Scan for the cell matching the given text and deliver its (X, Y) coordinate at center. 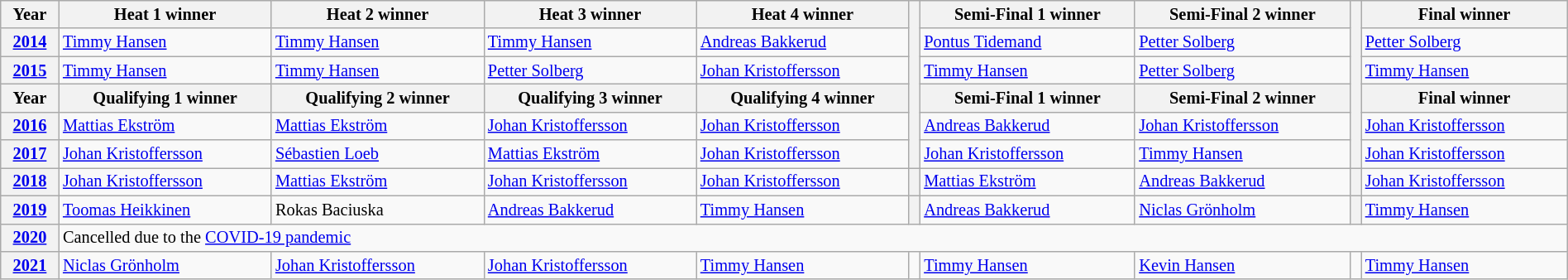
2018 (30, 181)
2021 (30, 265)
2016 (30, 126)
2019 (30, 210)
Qualifying 4 winner (802, 98)
Kevin Hansen (1242, 265)
Heat 2 winner (377, 14)
2014 (30, 42)
2020 (30, 238)
Qualifying 1 winner (165, 98)
Qualifying 3 winner (590, 98)
2017 (30, 154)
Rokas Baciuska (377, 210)
Heat 4 winner (802, 14)
Qualifying 2 winner (377, 98)
Sébastien Loeb (377, 154)
Heat 1 winner (165, 14)
Toomas Heikkinen (165, 210)
Pontus Tidemand (1027, 42)
Cancelled due to the COVID-19 pandemic (813, 238)
Heat 3 winner (590, 14)
2015 (30, 70)
